Identify which cell holds the provided text, then report its (x, y) central coordinate. 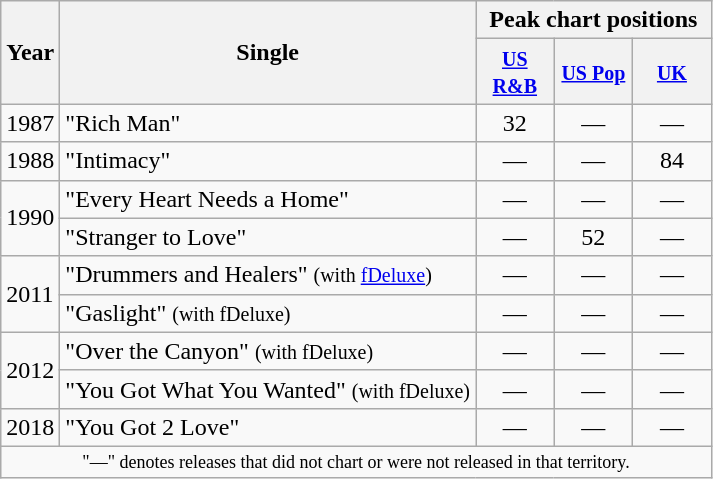
2012 (30, 370)
"Intimacy" (268, 161)
"—" denotes releases that did not chart or were not released in that territory. (356, 462)
"You Got 2 Love" (268, 427)
"Stranger to Love" (268, 237)
US Pop (594, 72)
1987 (30, 123)
52 (594, 237)
2018 (30, 427)
Peak chart positions (594, 20)
"Gaslight" (with fDeluxe) (268, 313)
US R&B (516, 72)
Single (268, 52)
2011 (30, 294)
"Drummers and Healers" (with fDeluxe) (268, 275)
32 (516, 123)
"You Got What You Wanted" (with fDeluxe) (268, 389)
"Over the Canyon" (with fDeluxe) (268, 351)
UK (672, 72)
"Every Heart Needs a Home" (268, 199)
Year (30, 52)
1990 (30, 218)
"Rich Man" (268, 123)
84 (672, 161)
1988 (30, 161)
